Return (x, y) of the center of cell containing provided text 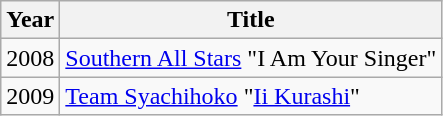
2009 (30, 96)
Title (251, 20)
Southern All Stars "I Am Your Singer" (251, 58)
Team Syachihoko "Ii Kurashi" (251, 96)
Year (30, 20)
2008 (30, 58)
